Search for the cell housing the specified text and yield its (x, y) center coordinate. 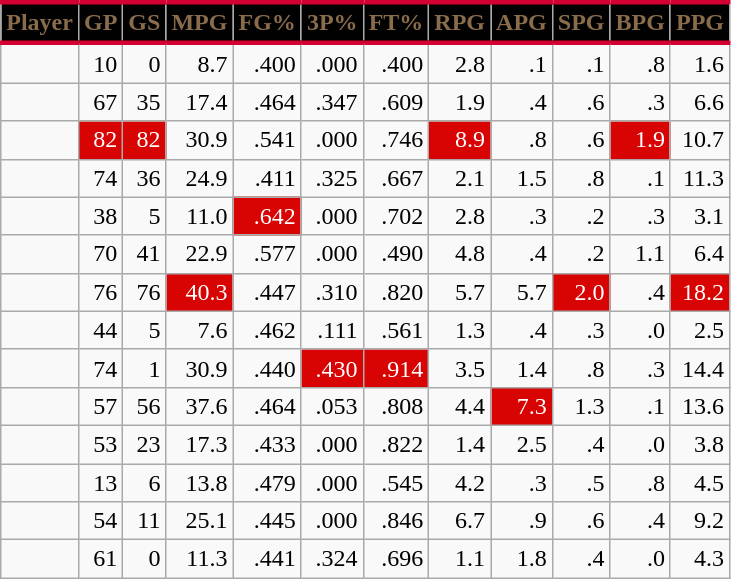
.433 (267, 444)
GS (144, 22)
MPG (200, 22)
23 (144, 444)
.746 (396, 140)
1.5 (522, 178)
.479 (267, 483)
.053 (332, 406)
22.9 (200, 254)
70 (100, 254)
FG% (267, 22)
.430 (332, 368)
53 (100, 444)
.914 (396, 368)
41 (144, 254)
40.3 (200, 292)
38 (100, 216)
13 (100, 483)
17.4 (200, 102)
37.6 (200, 406)
7.6 (200, 330)
18.2 (700, 292)
.447 (267, 292)
.545 (396, 483)
7.3 (522, 406)
.808 (396, 406)
9.2 (700, 521)
67 (100, 102)
.541 (267, 140)
.347 (332, 102)
4.2 (460, 483)
56 (144, 406)
.696 (396, 559)
10 (100, 63)
.667 (396, 178)
4.4 (460, 406)
RPG (460, 22)
44 (100, 330)
6.7 (460, 521)
SPG (581, 22)
8.7 (200, 63)
11 (144, 521)
35 (144, 102)
3P% (332, 22)
24.9 (200, 178)
57 (100, 406)
.111 (332, 330)
3.5 (460, 368)
6.4 (700, 254)
36 (144, 178)
.462 (267, 330)
4.8 (460, 254)
.702 (396, 216)
1.6 (700, 63)
Player (40, 22)
10.7 (700, 140)
6.6 (700, 102)
1.8 (522, 559)
APG (522, 22)
.440 (267, 368)
.325 (332, 178)
6 (144, 483)
.820 (396, 292)
.561 (396, 330)
.577 (267, 254)
61 (100, 559)
13.6 (700, 406)
BPG (640, 22)
4.3 (700, 559)
FT% (396, 22)
4.5 (700, 483)
13.8 (200, 483)
17.3 (200, 444)
.609 (396, 102)
.822 (396, 444)
25.1 (200, 521)
3.8 (700, 444)
.441 (267, 559)
PPG (700, 22)
8.9 (460, 140)
.411 (267, 178)
54 (100, 521)
.445 (267, 521)
.642 (267, 216)
2.0 (581, 292)
.490 (396, 254)
1 (144, 368)
3.1 (700, 216)
.9 (522, 521)
.310 (332, 292)
14.4 (700, 368)
11.0 (200, 216)
2.1 (460, 178)
.846 (396, 521)
.5 (581, 483)
.324 (332, 559)
GP (100, 22)
